Pinpoint the cell where the given text exists, returning its (X, Y) midpoint coordinate. 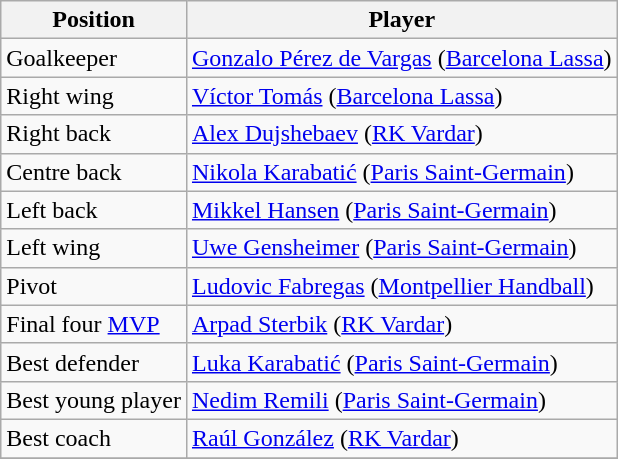
Raúl González (RK Vardar) (402, 438)
Right back (94, 134)
Best young player (94, 400)
Alex Dujshebaev (RK Vardar) (402, 134)
Nikola Karabatić (Paris Saint-Germain) (402, 172)
Best defender (94, 362)
Ludovic Fabregas (Montpellier Handball) (402, 286)
Víctor Tomás (Barcelona Lassa) (402, 96)
Uwe Gensheimer (Paris Saint-Germain) (402, 248)
Gonzalo Pérez de Vargas (Barcelona Lassa) (402, 58)
Goalkeeper (94, 58)
Right wing (94, 96)
Position (94, 20)
Centre back (94, 172)
Left wing (94, 248)
Pivot (94, 286)
Final four MVP (94, 324)
Luka Karabatić (Paris Saint-Germain) (402, 362)
Nedim Remili (Paris Saint-Germain) (402, 400)
Best coach (94, 438)
Left back (94, 210)
Player (402, 20)
Arpad Sterbik (RK Vardar) (402, 324)
Mikkel Hansen (Paris Saint-Germain) (402, 210)
